Return [x, y] of the center of cell containing provided text 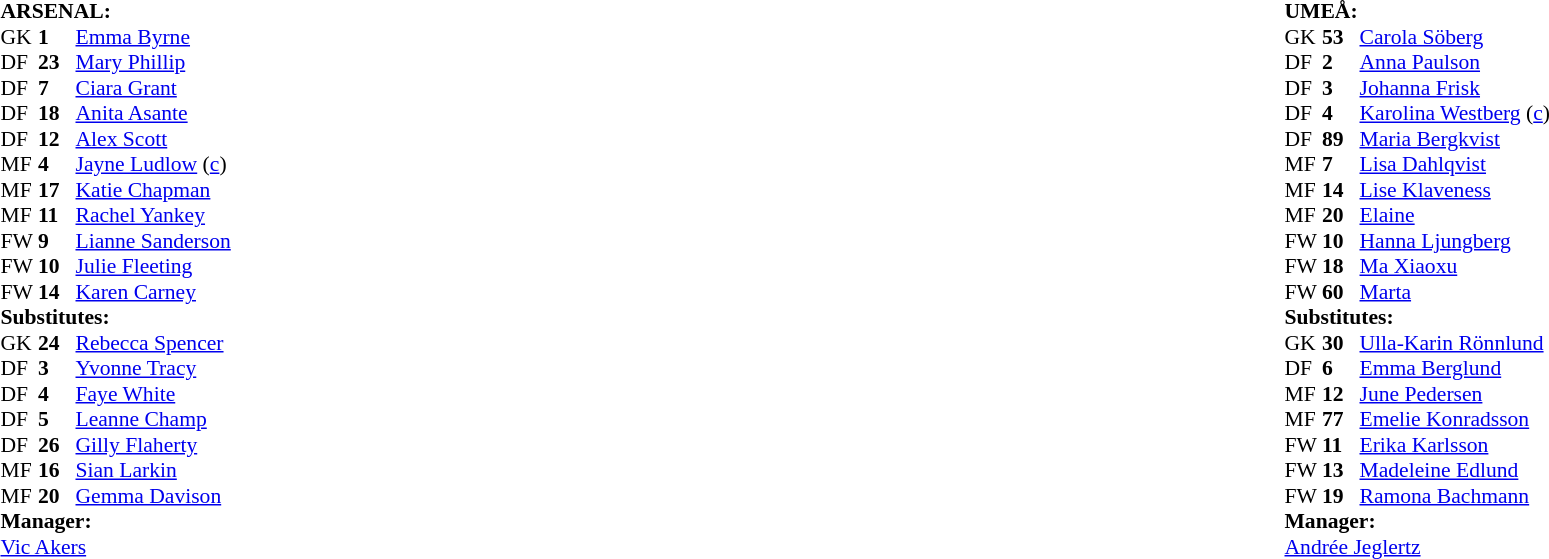
77 [1341, 419]
Leanne Champ [154, 419]
19 [1341, 496]
13 [1341, 471]
Jayne Ludlow (c) [154, 165]
Manager: [115, 521]
89 [1341, 139]
9 [57, 241]
Karen Carney [154, 292]
Faye White [154, 394]
53 [1341, 37]
24 [57, 343]
23 [57, 63]
Julie Fleeting [154, 267]
Emma Byrne [154, 37]
Alex Scott [154, 139]
Lianne Sanderson [154, 241]
2 [1341, 63]
60 [1341, 292]
17 [57, 190]
Anita Asante [154, 113]
Sian Larkin [154, 471]
1 [57, 37]
5 [57, 419]
Yvonne Tracy [154, 369]
Mary Phillip [154, 63]
Ciara Grant [154, 88]
Rachel Yankey [154, 215]
Gemma Davison [154, 496]
Substitutes: [115, 317]
26 [57, 445]
6 [1341, 369]
Rebecca Spencer [154, 343]
16 [57, 471]
30 [1341, 343]
Gilly Flaherty [154, 445]
Katie Chapman [154, 190]
